Scan for the cell matching the given text and deliver its [x, y] coordinate at center. 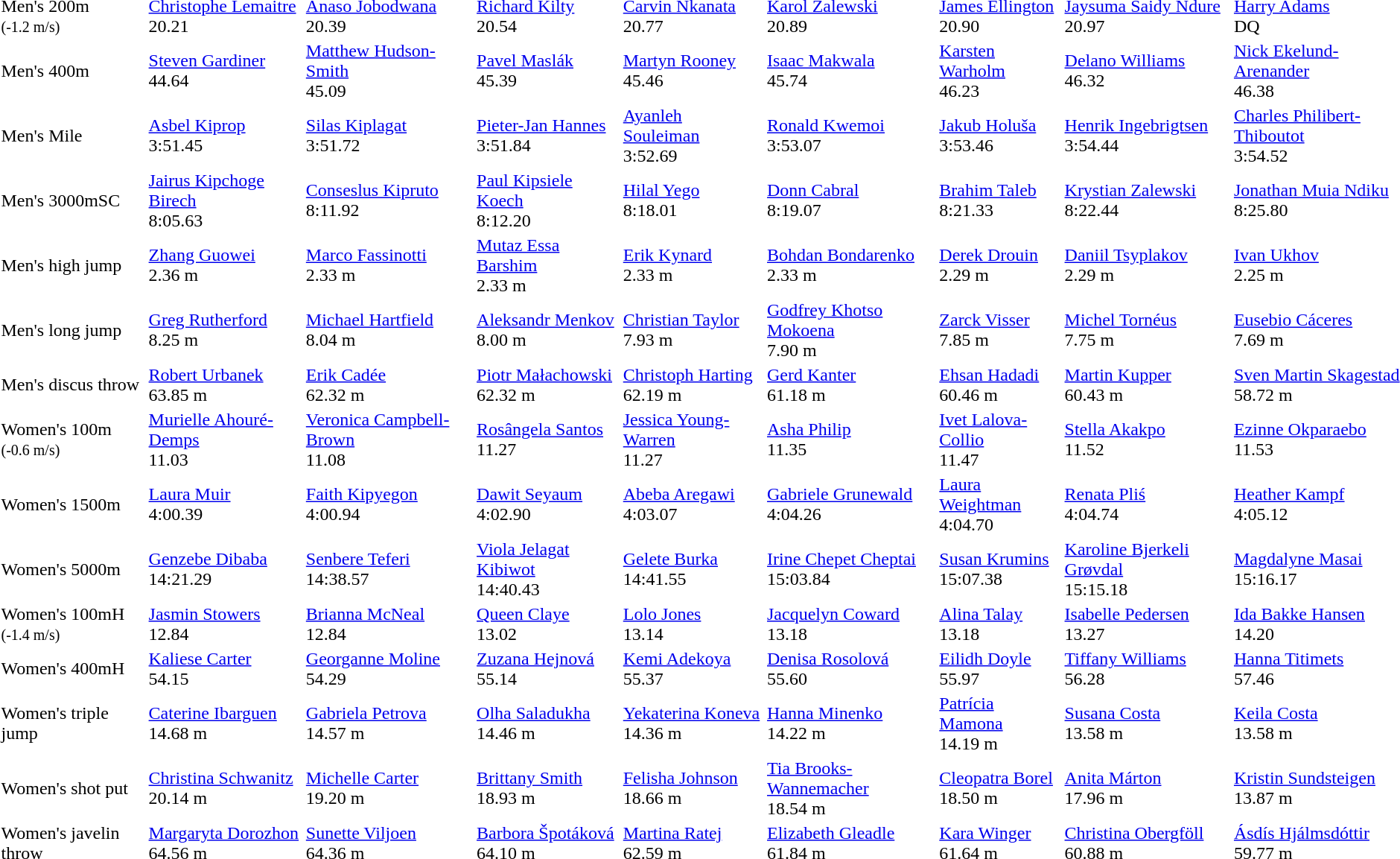
Mutaz Essa Barshim 2.33 m [548, 265]
Renata Pliś 4:04.74 [1147, 504]
Isabelle Pedersen 13.27 [1147, 624]
Brittany Smith 18.93 m [548, 788]
Olha Saladukha 14.46 m [548, 723]
Men's discus throw [73, 384]
Gabriela Petrova 14.57 m [389, 723]
Christoph Harting 62.19 m [693, 384]
Cleopatra Borel 18.50 m [999, 788]
Ivet Lalova-Collio 11.47 [999, 440]
Women's 100mH(-1.4 m/s) [73, 624]
Veronica Campbell-Brown 11.08 [389, 440]
Greg Rutherford 8.25 m [225, 330]
Marco Fassinotti 2.33 m [389, 265]
Women's triple jump [73, 723]
Susana Costa 13.58 m [1147, 723]
Tiffany Williams 56.28 [1147, 669]
Hilal Yego 8:18.01 [693, 200]
Murielle Ahouré-Demps 11.03 [225, 440]
Brahim Taleb 8:21.33 [999, 200]
Henrik Ingebrigtsen 3:54.44 [1147, 136]
Tia Brooks-Wannemacher 18.54 m [851, 788]
Krystian Zalewski 8:22.44 [1147, 200]
Robert Urbanek 63.85 m [225, 384]
Asha Philip 11.35 [851, 440]
Laura Weightman 4:04.70 [999, 504]
Zuzana Hejnová 55.14 [548, 669]
Steven Gardiner 44.64 [225, 71]
Isaac Makwala 45.74 [851, 71]
Martyn Rooney 45.46 [693, 71]
Delano Williams 46.32 [1147, 71]
Georganne Moline 54.29 [389, 669]
Godfrey Khotso Mokoena 7.90 m [851, 330]
Michelle Carter 19.20 m [389, 788]
Daniil Tsyplakov 2.29 m [1147, 265]
Men's Mile [73, 136]
Michael Hartfield 8.04 m [389, 330]
Conseslus Kipruto 8:11.92 [389, 200]
Felisha Johnson 18.66 m [693, 788]
Ehsan Hadadi 60.46 m [999, 384]
Erik Kynard 2.33 m [693, 265]
Stella Akakpo 11.52 [1147, 440]
Kaliese Carter 54.15 [225, 669]
Jacquelyn Coward 13.18 [851, 624]
Faith Kipyegon 4:00.94 [389, 504]
Karoline Bjerkeli Grøvdal 15:15.18 [1147, 569]
Jasmin Stowers 12.84 [225, 624]
Women's 100m(-0.6 m/s) [73, 440]
Gelete Burka 14:41.55 [693, 569]
Men's high jump [73, 265]
Karsten Warholm 46.23 [999, 71]
Hanna Minenko 14.22 m [851, 723]
Lolo Jones 13.14 [693, 624]
Pavel Maslák 45.39 [548, 71]
Christina Schwanitz 20.14 m [225, 788]
Jairus Kipchoge Birech 8:05.63 [225, 200]
Susan Krumins 15:07.38 [999, 569]
Matthew Hudson-Smith 45.09 [389, 71]
Michel Tornéus 7.75 m [1147, 330]
Kemi Adekoya 55.37 [693, 669]
Women's 400mH [73, 669]
Caterine Ibarguen 14.68 m [225, 723]
Gerd Kanter 61.18 m [851, 384]
Irine Chepet Cheptai 15:03.84 [851, 569]
Christian Taylor 7.93 m [693, 330]
Men's 400m [73, 71]
Alina Talay 13.18 [999, 624]
Abeba Aregawi 4:03.07 [693, 504]
Rosângela Santos 11.27 [548, 440]
Piotr Małachowski 62.32 m [548, 384]
Bohdan Bondarenko 2.33 m [851, 265]
Erik Cadée 62.32 m [389, 384]
Senbere Teferi 14:38.57 [389, 569]
Ayanleh Souleiman 3:52.69 [693, 136]
Ronald Kwemoi 3:53.07 [851, 136]
Denisa Rosolová 55.60 [851, 669]
Aleksandr Menkov 8.00 m [548, 330]
Zhang Guowei 2.36 m [225, 265]
Genzebe Dibaba 14:21.29 [225, 569]
Donn Cabral 8:19.07 [851, 200]
Jessica Young-Warren 11.27 [693, 440]
Jakub Holuša 3:53.46 [999, 136]
Zarck Visser 7.85 m [999, 330]
Paul Kipsiele Koech 8:12.20 [548, 200]
Patrícia Mamona 14.19 m [999, 723]
Men's long jump [73, 330]
Men's 3000mSC [73, 200]
Women's 1500m [73, 504]
Gabriele Grunewald 4:04.26 [851, 504]
Laura Muir 4:00.39 [225, 504]
Viola Jelagat Kibiwot 14:40.43 [548, 569]
Brianna McNeal 12.84 [389, 624]
Yekaterina Koneva 14.36 m [693, 723]
Pieter-Jan Hannes 3:51.84 [548, 136]
Anita Márton 17.96 m [1147, 788]
Derek Drouin 2.29 m [999, 265]
Women's 5000m [73, 569]
Dawit Seyaum 4:02.90 [548, 504]
Asbel Kiprop 3:51.45 [225, 136]
Silas Kiplagat 3:51.72 [389, 136]
Eilidh Doyle 55.97 [999, 669]
Martin Kupper 60.43 m [1147, 384]
Queen Claye 13.02 [548, 624]
Women's shot put [73, 788]
